Scan for the cell matching the given text and deliver its [X, Y] coordinate at center. 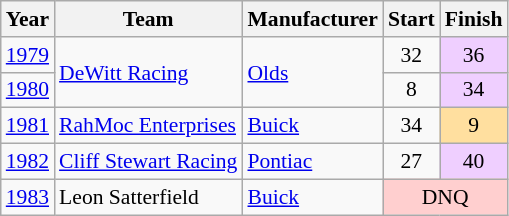
DNQ [446, 197]
Leon Satterfield [148, 197]
Cliff Stewart Racing [148, 162]
1982 [28, 162]
RahMoc Enterprises [148, 126]
27 [412, 162]
9 [474, 126]
8 [412, 90]
1980 [28, 90]
DeWitt Racing [148, 72]
Manufacturer [312, 19]
40 [474, 162]
Year [28, 19]
Start [412, 19]
Pontiac [312, 162]
32 [412, 55]
36 [474, 55]
Olds [312, 72]
Team [148, 19]
1981 [28, 126]
1979 [28, 55]
1983 [28, 197]
Finish [474, 19]
